For the text-containing cell, return its midpoint in (x, y) coordinate format. 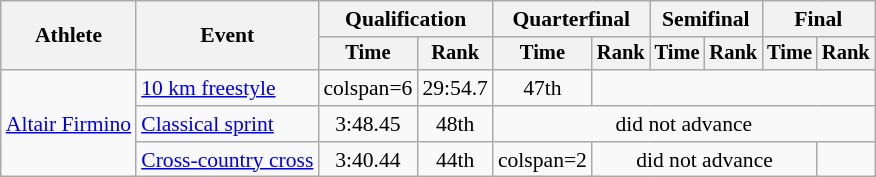
Altair Firmino (68, 124)
did not advance (684, 124)
3:48.45 (368, 124)
47th (542, 88)
10 km freestyle (227, 88)
Qualification (406, 19)
colspan=6 (368, 88)
Quarterfinal (572, 19)
Semifinal (706, 19)
48th (454, 124)
Classical sprint (227, 124)
Athlete (68, 36)
Final (818, 19)
Event (227, 36)
29:54.7 (454, 88)
